Provide the [X, Y] coordinate of the cell's center where the given text is located.  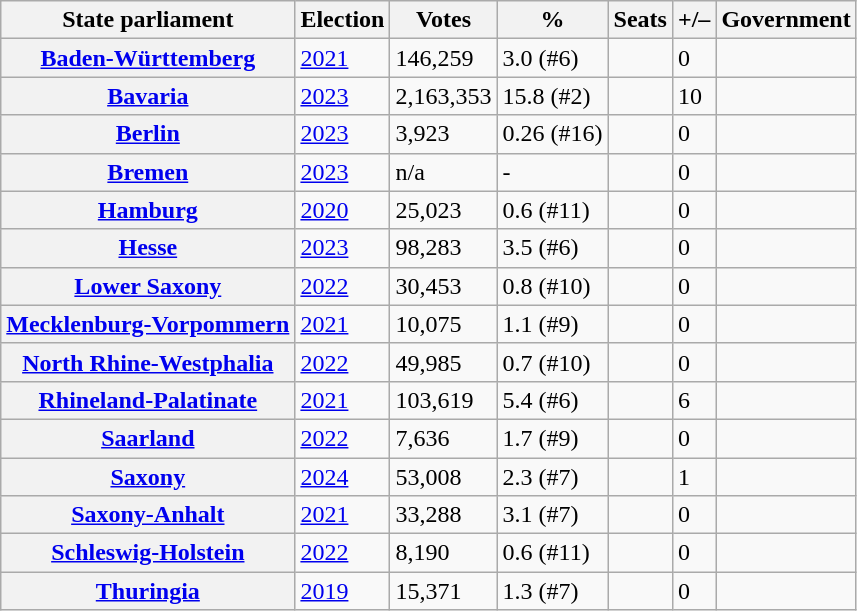
15.8 (#2) [552, 96]
2.3 (#7) [552, 477]
49,985 [444, 362]
North Rhine-Westphalia [148, 362]
Seats [640, 20]
10 [694, 96]
8,190 [444, 553]
7,636 [444, 438]
5.4 (#6) [552, 400]
103,619 [444, 400]
Rhineland-Palatinate [148, 400]
Votes [444, 20]
3.5 (#6) [552, 248]
33,288 [444, 515]
Lower Saxony [148, 286]
Schleswig-Holstein [148, 553]
- [552, 172]
2024 [342, 477]
Saxony-Anhalt [148, 515]
0.7 (#10) [552, 362]
3.1 (#7) [552, 515]
Bavaria [148, 96]
1.3 (#7) [552, 591]
Hesse [148, 248]
State parliament [148, 20]
1.7 (#9) [552, 438]
0.26 (#16) [552, 134]
n/a [444, 172]
2020 [342, 210]
3,923 [444, 134]
1 [694, 477]
53,008 [444, 477]
Berlin [148, 134]
+/– [694, 20]
Saxony [148, 477]
146,259 [444, 58]
0.8 (#10) [552, 286]
Election [342, 20]
Government [786, 20]
Bremen [148, 172]
2019 [342, 591]
15,371 [444, 591]
Baden-Württemberg [148, 58]
% [552, 20]
2,163,353 [444, 96]
25,023 [444, 210]
Saarland [148, 438]
Mecklenburg-Vorpommern [148, 324]
30,453 [444, 286]
1.1 (#9) [552, 324]
10,075 [444, 324]
Thuringia [148, 591]
Hamburg [148, 210]
98,283 [444, 248]
6 [694, 400]
3.0 (#6) [552, 58]
